Detect which cell encompasses the target text, then output its (X, Y) center coordinate. 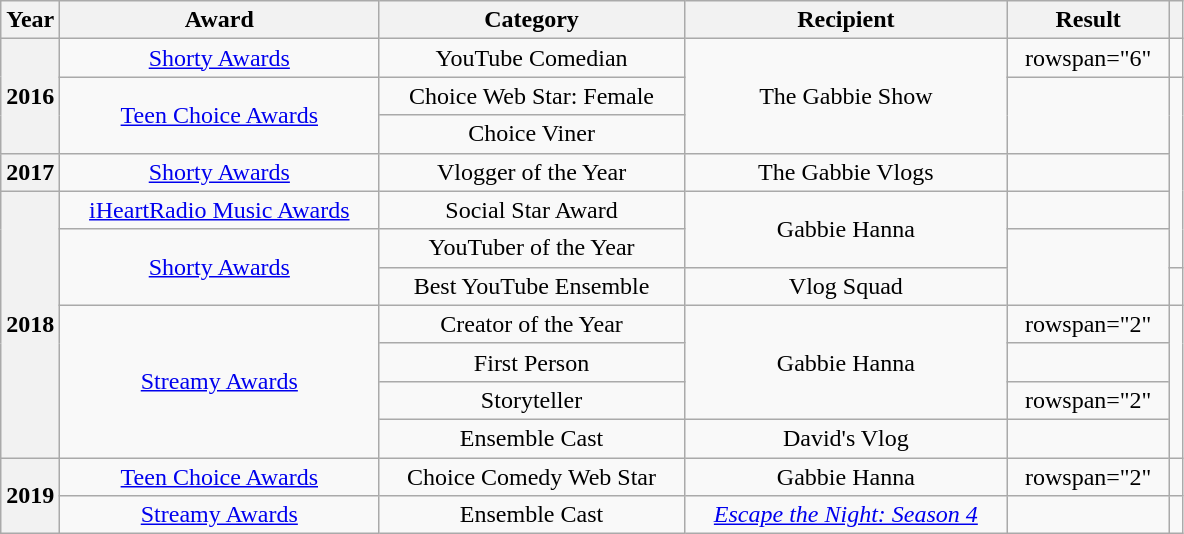
rowspan="6" (1088, 58)
Choice Viner (532, 134)
2016 (30, 96)
Vlog Squad (846, 286)
Vlogger of the Year (532, 172)
Social Star Award (532, 210)
The Gabbie Show (846, 96)
YouTuber of the Year (532, 248)
First Person (532, 362)
Award (220, 20)
YouTube Comedian (532, 58)
Category (532, 20)
Recipient (846, 20)
Escape the Night: Season 4 (846, 515)
Year (30, 20)
Creator of the Year (532, 324)
Choice Web Star: Female (532, 96)
iHeartRadio Music Awards (220, 210)
Result (1088, 20)
David's Vlog (846, 438)
2017 (30, 172)
Storyteller (532, 400)
Choice Comedy Web Star (532, 477)
2019 (30, 496)
2018 (30, 324)
Best YouTube Ensemble (532, 286)
The Gabbie Vlogs (846, 172)
